Detect which cell encompasses the target text, then output its [X, Y] center coordinate. 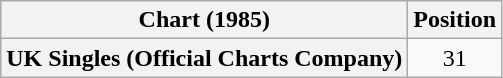
Position [455, 20]
31 [455, 58]
Chart (1985) [204, 20]
UK Singles (Official Charts Company) [204, 58]
